Identify which cell holds the provided text, then report its (x, y) central coordinate. 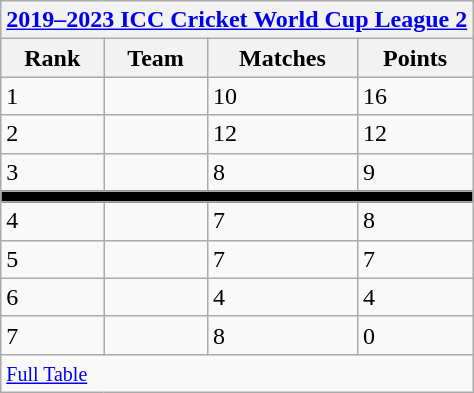
3 (52, 172)
16 (414, 96)
Matches (282, 58)
6 (52, 297)
Team (156, 58)
1 (52, 96)
Rank (52, 58)
2 (52, 134)
Full Table (237, 373)
2019–2023 ICC Cricket World Cup League 2 (237, 20)
10 (282, 96)
9 (414, 172)
0 (414, 335)
Points (414, 58)
5 (52, 259)
